Pinpoint the cell where the given text exists, returning its [x, y] midpoint coordinate. 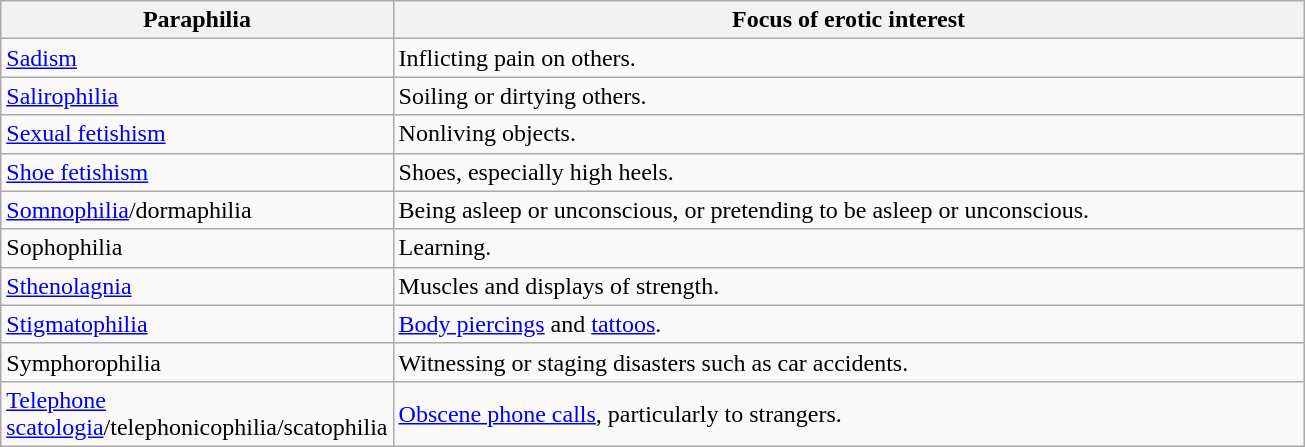
Salirophilia [197, 96]
Nonliving objects. [848, 134]
Paraphilia [197, 20]
Telephone scatologia/telephonicophilia/scatophilia [197, 414]
Obscene phone calls, particularly to strangers. [848, 414]
Shoes, especially high heels. [848, 172]
Muscles and displays of strength. [848, 286]
Being asleep or unconscious, or pretending to be asleep or unconscious. [848, 210]
Symphorophilia [197, 362]
Sophophilia [197, 248]
Soiling or dirtying others. [848, 96]
Learning. [848, 248]
Somnophilia/dormaphilia [197, 210]
Body piercings and tattoos. [848, 324]
Witnessing or staging disasters such as car accidents. [848, 362]
Inflicting pain on others. [848, 58]
Sexual fetishism [197, 134]
Focus of erotic interest [848, 20]
Stigmatophilia [197, 324]
Shoe fetishism [197, 172]
Sadism [197, 58]
Sthenolagnia [197, 286]
